Determine the [X, Y] coordinate at the center of the cell enclosing the given text.  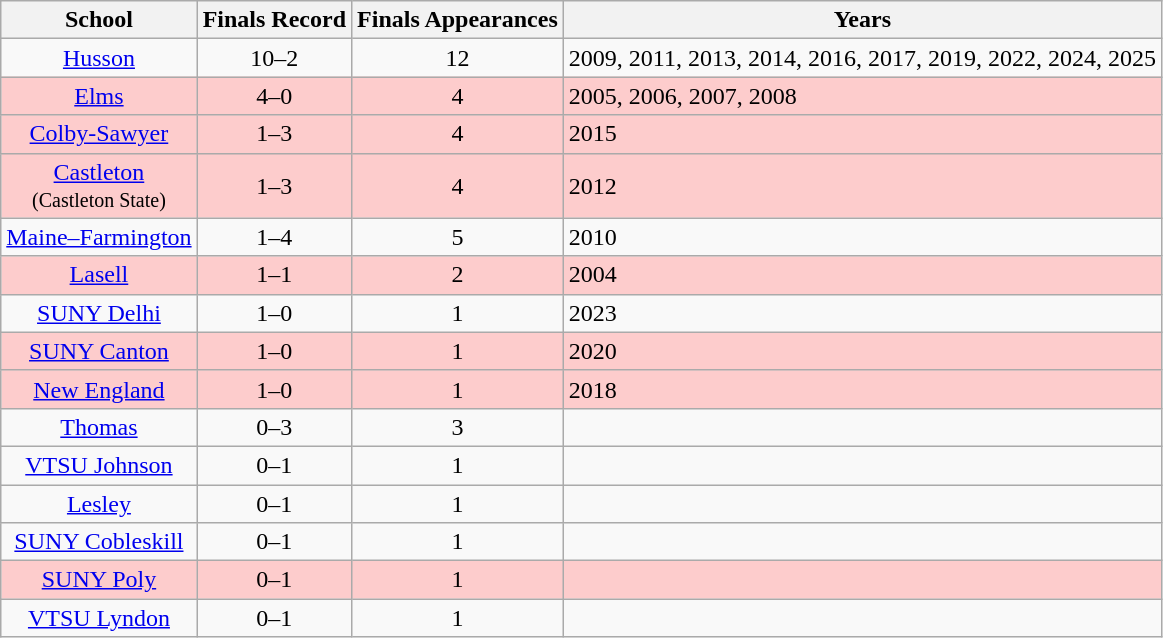
Finals Record [274, 20]
1–1 [274, 275]
SUNY Delhi [99, 313]
3 [458, 427]
10–2 [274, 58]
Castleton(Castleton State) [99, 186]
2018 [862, 389]
2005, 2006, 2007, 2008 [862, 96]
VTSU Johnson [99, 465]
Elms [99, 96]
School [99, 20]
Thomas [99, 427]
SUNY Canton [99, 351]
2023 [862, 313]
SUNY Cobleskill [99, 542]
1–4 [274, 237]
2020 [862, 351]
Lesley [99, 503]
Husson [99, 58]
Years [862, 20]
12 [458, 58]
Lasell [99, 275]
2009, 2011, 2013, 2014, 2016, 2017, 2019, 2022, 2024, 2025 [862, 58]
Maine–Farmington [99, 237]
0–3 [274, 427]
2012 [862, 186]
Finals Appearances [458, 20]
2 [458, 275]
5 [458, 237]
2010 [862, 237]
New England [99, 389]
Colby-Sawyer [99, 134]
2015 [862, 134]
4–0 [274, 96]
SUNY Poly [99, 580]
VTSU Lyndon [99, 618]
2004 [862, 275]
